Capture the cell that displays the provided text and extract its (x, y) central coordinate. 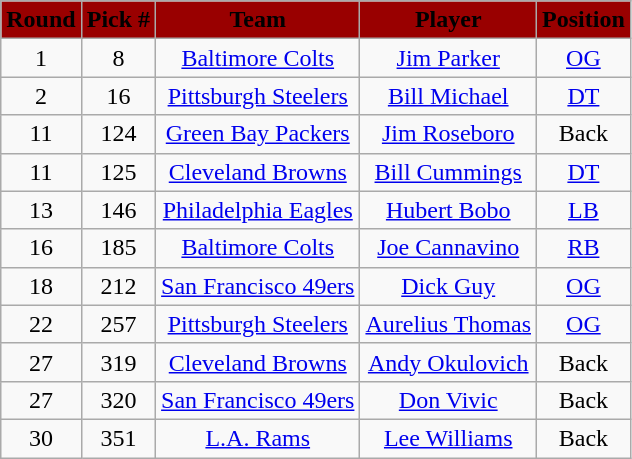
185 (118, 248)
257 (118, 324)
Team (258, 20)
Dick Guy (448, 286)
LB (584, 210)
Philadelphia Eagles (258, 210)
8 (118, 58)
Andy Okulovich (448, 362)
Jim Parker (448, 58)
Lee Williams (448, 438)
320 (118, 400)
212 (118, 286)
146 (118, 210)
RB (584, 248)
Bill Michael (448, 96)
Pick # (118, 20)
Jim Roseboro (448, 134)
1 (41, 58)
Green Bay Packers (258, 134)
Aurelius Thomas (448, 324)
18 (41, 286)
Don Vivic (448, 400)
Position (584, 20)
Round (41, 20)
351 (118, 438)
22 (41, 324)
Joe Cannavino (448, 248)
124 (118, 134)
125 (118, 172)
Player (448, 20)
319 (118, 362)
2 (41, 96)
Hubert Bobo (448, 210)
L.A. Rams (258, 438)
Bill Cummings (448, 172)
13 (41, 210)
30 (41, 438)
